Provide the (X, Y) coordinate of the cell's center where the given text is located.  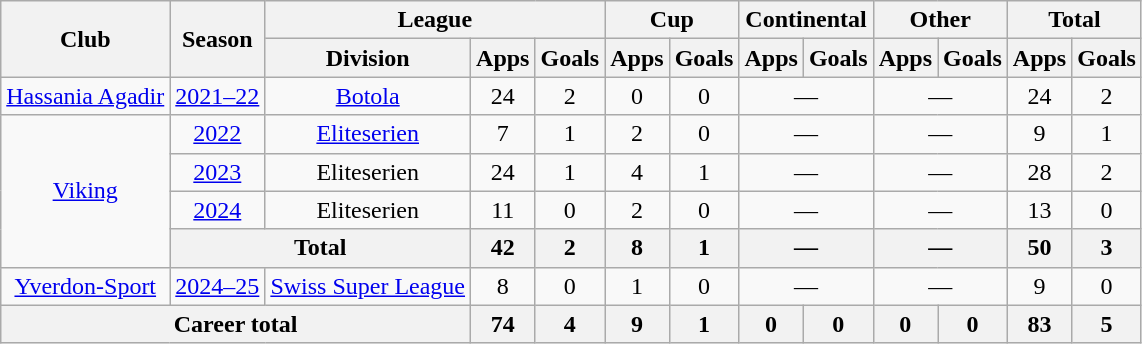
50 (1039, 248)
Other (940, 20)
Viking (86, 191)
7 (503, 134)
13 (1039, 210)
2024–25 (218, 286)
83 (1039, 324)
2021–22 (218, 96)
Season (218, 39)
Yverdon-Sport (86, 286)
2024 (218, 210)
Club (86, 39)
League (435, 20)
Swiss Super League (368, 286)
Botola (368, 96)
28 (1039, 172)
Hassania Agadir (86, 96)
Career total (236, 324)
Cup (672, 20)
74 (503, 324)
2023 (218, 172)
Continental (806, 20)
2022 (218, 134)
3 (1107, 248)
5 (1107, 324)
42 (503, 248)
Division (368, 58)
11 (503, 210)
